For the text-containing cell, return its midpoint in [X, Y] coordinate format. 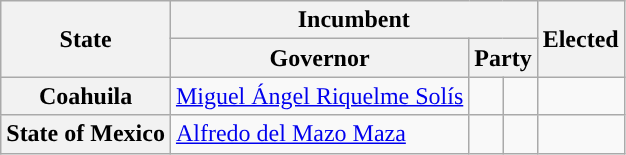
Miguel Ángel Riquelme Solís [319, 96]
Coahuila [86, 96]
Elected [580, 39]
Party [503, 58]
Alfredo del Mazo Maza [319, 134]
State of Mexico [86, 134]
Incumbent [354, 20]
Governor [319, 58]
State [86, 39]
